Identify which cell holds the provided text, then report its (X, Y) central coordinate. 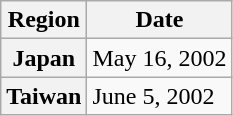
Japan (44, 58)
Date (160, 20)
May 16, 2002 (160, 58)
June 5, 2002 (160, 96)
Taiwan (44, 96)
Region (44, 20)
